Capture the cell that displays the provided text and extract its [X, Y] central coordinate. 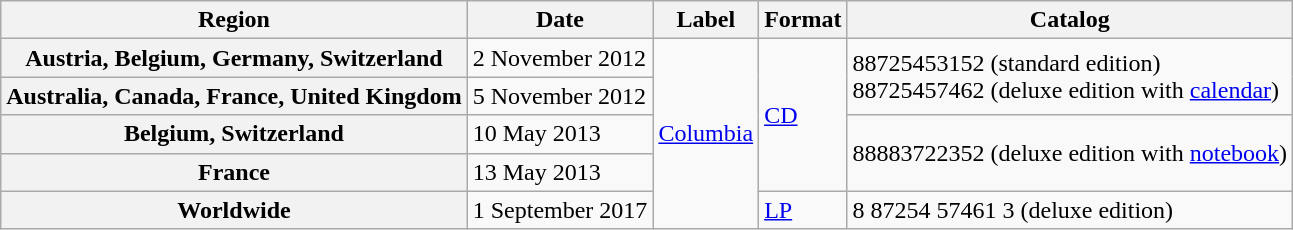
88725453152 (standard edition)88725457462 (deluxe edition with calendar) [1070, 77]
Worldwide [234, 210]
Australia, Canada, France, United Kingdom [234, 96]
CD [803, 115]
Date [560, 20]
1 September 2017 [560, 210]
Austria, Belgium, Germany, Switzerland [234, 58]
France [234, 172]
10 May 2013 [560, 134]
Format [803, 20]
88883722352 (deluxe edition with notebook) [1070, 153]
8 87254 57461 3 (deluxe edition) [1070, 210]
Belgium, Switzerland [234, 134]
Columbia [706, 134]
5 November 2012 [560, 96]
13 May 2013 [560, 172]
LP [803, 210]
Region [234, 20]
2 November 2012 [560, 58]
Label [706, 20]
Catalog [1070, 20]
